Locate the cell with the specified text and output its (x, y) center coordinate. 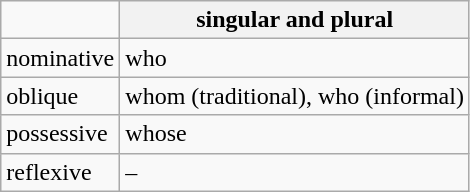
singular and plural (295, 20)
– (295, 172)
reflexive (60, 172)
oblique (60, 96)
nominative (60, 58)
whose (295, 134)
whom (traditional), who (informal) (295, 96)
possessive (60, 134)
who (295, 58)
